Capture the cell that displays the provided text and extract its (X, Y) central coordinate. 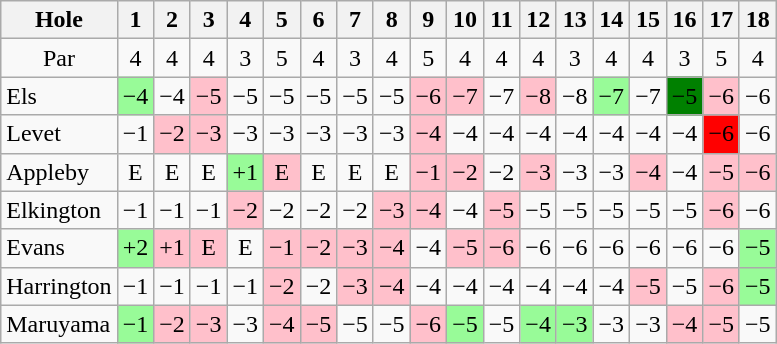
Levet (59, 134)
10 (466, 20)
11 (502, 20)
Harrington (59, 286)
14 (612, 20)
2 (172, 20)
1 (136, 20)
+2 (136, 248)
15 (648, 20)
16 (684, 20)
Elkington (59, 210)
Evans (59, 248)
7 (356, 20)
Par (59, 58)
13 (574, 20)
18 (758, 20)
Els (59, 96)
8 (392, 20)
9 (428, 20)
Maruyama (59, 324)
17 (722, 20)
Hole (59, 20)
6 (318, 20)
Appleby (59, 172)
12 (538, 20)
